From the cell containing the given text, extract its center point as (X, Y) coordinate. 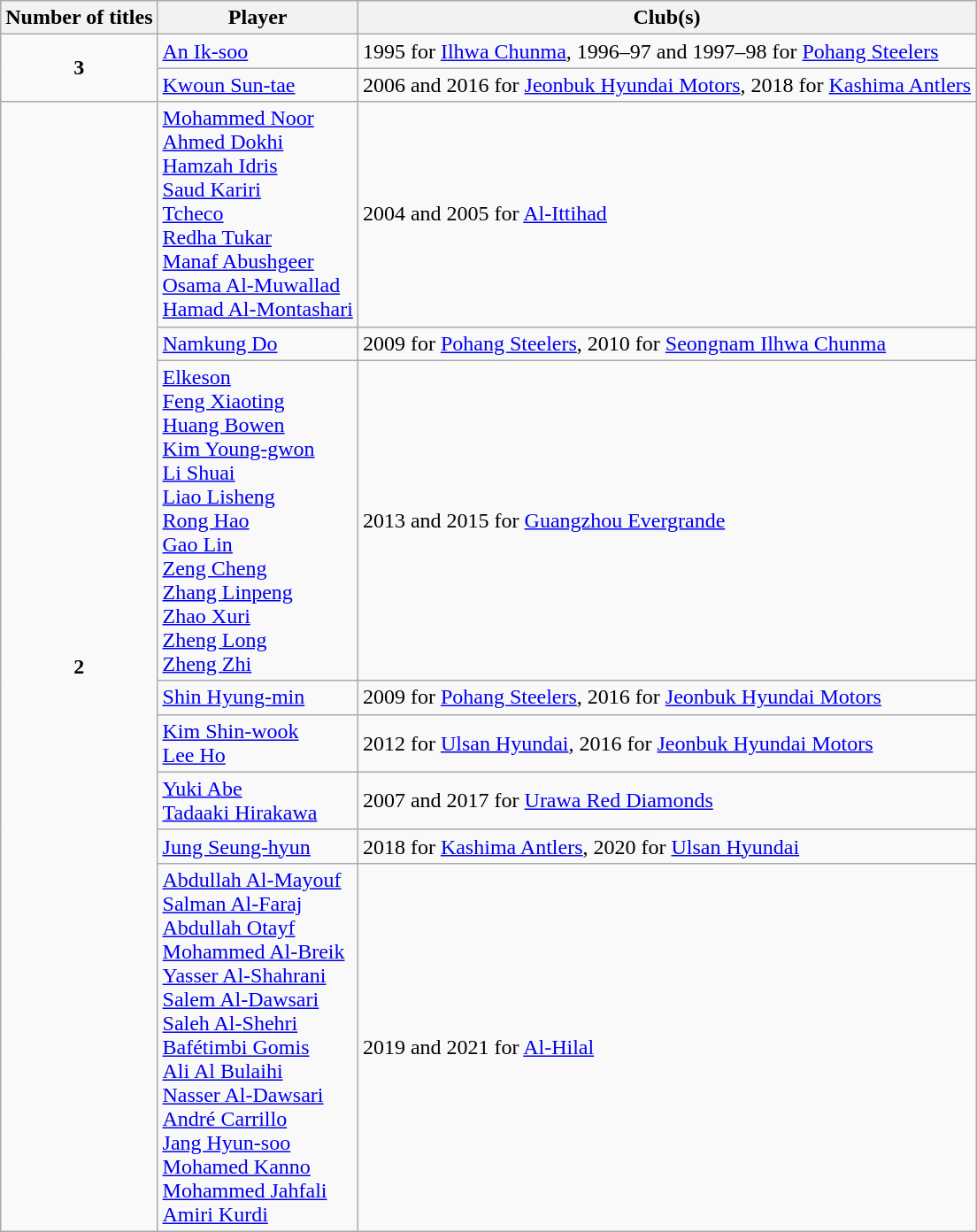
Kim Shin-wook Lee Ho (258, 743)
2009 for Pohang Steelers, 2016 for Jeonbuk Hyundai Motors (666, 697)
2019 and 2021 for Al-Hilal (666, 1047)
Kwoun Sun-tae (258, 85)
Shin Hyung-min (258, 697)
Club(s) (666, 18)
2012 for Ulsan Hyundai, 2016 for Jeonbuk Hyundai Motors (666, 743)
3 (80, 68)
Yuki Abe Tadaaki Hirakawa (258, 800)
Player (258, 18)
2004 and 2005 for Al-Ittihad (666, 214)
Jung Seung-hyun (258, 846)
2 (80, 666)
2007 and 2017 for Urawa Red Diamonds (666, 800)
Elkeson Feng Xiaoting Huang Bowen Kim Young-gwon Li Shuai Liao Lisheng Rong Hao Gao Lin Zeng Cheng Zhang Linpeng Zhao Xuri Zheng Long Zheng Zhi (258, 520)
Namkung Do (258, 343)
2018 for Kashima Antlers, 2020 for Ulsan Hyundai (666, 846)
1995 for Ilhwa Chunma, 1996–97 and 1997–98 for Pohang Steelers (666, 51)
2013 and 2015 for Guangzhou Evergrande (666, 520)
Mohammed Noor Ahmed Dokhi Hamzah Idris Saud Kariri Tcheco Redha Tukar Manaf Abushgeer Osama Al-Muwallad Hamad Al-Montashari (258, 214)
2006 and 2016 for Jeonbuk Hyundai Motors, 2018 for Kashima Antlers (666, 85)
2009 for Pohang Steelers, 2010 for Seongnam Ilhwa Chunma (666, 343)
An Ik-soo (258, 51)
Number of titles (80, 18)
